Scan for the cell matching the given text and deliver its [x, y] coordinate at center. 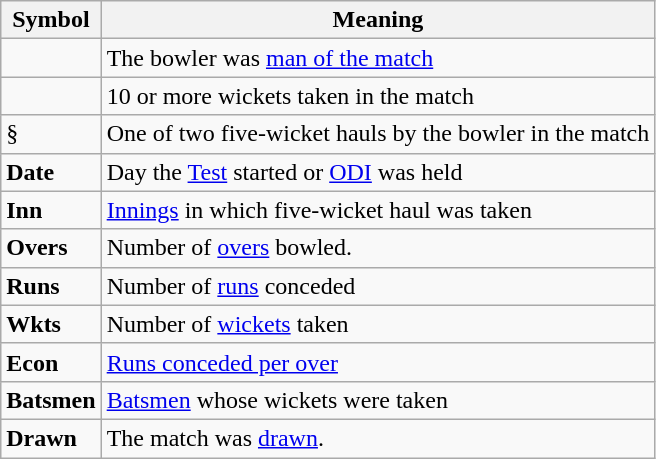
Wkts [51, 324]
Symbol [51, 20]
Runs [51, 286]
Day the Test started or ODI was held [378, 172]
Econ [51, 362]
Runs conceded per over [378, 362]
10 or more wickets taken in the match [378, 96]
Overs [51, 248]
Innings in which five-wicket haul was taken [378, 210]
Drawn [51, 438]
Number of overs bowled. [378, 248]
Meaning [378, 20]
The match was drawn. [378, 438]
Number of runs conceded [378, 286]
Batsmen whose wickets were taken [378, 400]
§ [51, 134]
The bowler was man of the match [378, 58]
One of two five-wicket hauls by the bowler in the match [378, 134]
Inn [51, 210]
Date [51, 172]
Number of wickets taken [378, 324]
Batsmen [51, 400]
